Detect which cell encompasses the target text, then output its [x, y] center coordinate. 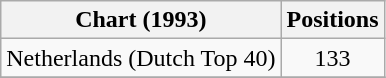
Netherlands (Dutch Top 40) [141, 58]
Positions [332, 20]
Chart (1993) [141, 20]
133 [332, 58]
